Return [X, Y] of the center of cell containing provided text 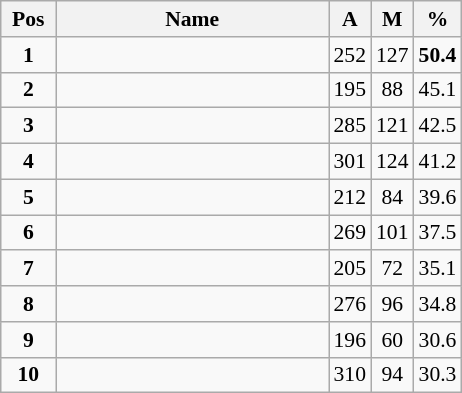
30.6 [438, 340]
6 [28, 233]
60 [392, 340]
8 [28, 304]
310 [350, 375]
45.1 [438, 90]
30.3 [438, 375]
39.6 [438, 197]
276 [350, 304]
35.1 [438, 269]
72 [392, 269]
84 [392, 197]
96 [392, 304]
195 [350, 90]
M [392, 19]
3 [28, 126]
% [438, 19]
124 [392, 162]
101 [392, 233]
A [350, 19]
4 [28, 162]
88 [392, 90]
285 [350, 126]
252 [350, 55]
94 [392, 375]
5 [28, 197]
196 [350, 340]
212 [350, 197]
34.8 [438, 304]
2 [28, 90]
269 [350, 233]
50.4 [438, 55]
Name [192, 19]
42.5 [438, 126]
205 [350, 269]
1 [28, 55]
Pos [28, 19]
121 [392, 126]
41.2 [438, 162]
37.5 [438, 233]
9 [28, 340]
127 [392, 55]
301 [350, 162]
7 [28, 269]
10 [28, 375]
